Return (X, Y) of the center of cell containing provided text 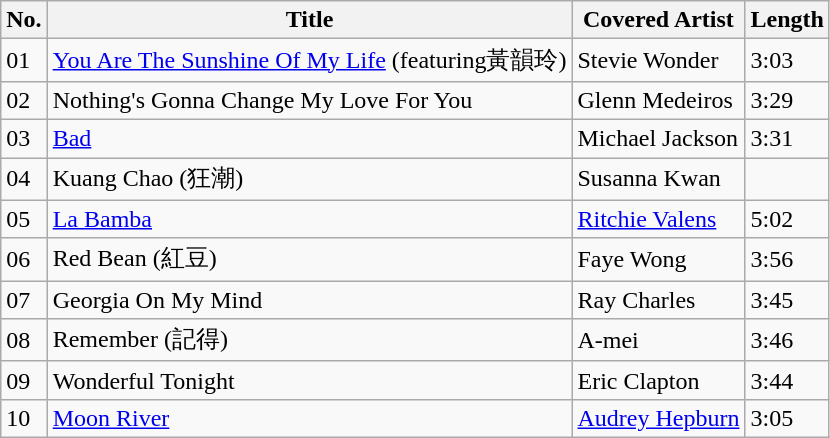
A-mei (658, 340)
No. (24, 20)
03 (24, 138)
Bad (310, 138)
Faye Wong (658, 260)
Covered Artist (658, 20)
3:29 (787, 100)
Red Bean (紅豆) (310, 260)
You Are The Sunshine Of My Life (featuring黃韻玲) (310, 60)
02 (24, 100)
Audrey Hepburn (658, 418)
Michael Jackson (658, 138)
07 (24, 300)
10 (24, 418)
09 (24, 380)
5:02 (787, 219)
08 (24, 340)
3:31 (787, 138)
Wonderful Tonight (310, 380)
Stevie Wonder (658, 60)
Title (310, 20)
Georgia On My Mind (310, 300)
Glenn Medeiros (658, 100)
Length (787, 20)
Nothing's Gonna Change My Love For You (310, 100)
06 (24, 260)
3:03 (787, 60)
Susanna Kwan (658, 180)
Eric Clapton (658, 380)
3:44 (787, 380)
Ray Charles (658, 300)
3:05 (787, 418)
La Bamba (310, 219)
3:46 (787, 340)
3:45 (787, 300)
Ritchie Valens (658, 219)
04 (24, 180)
Remember (記得) (310, 340)
05 (24, 219)
Moon River (310, 418)
Kuang Chao (狂潮) (310, 180)
3:56 (787, 260)
01 (24, 60)
